From the cell containing the given text, extract its center point as [X, Y] coordinate. 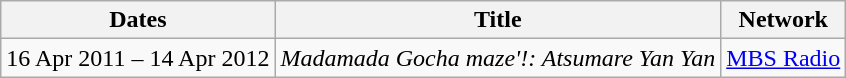
Dates [138, 20]
MBS Radio [784, 58]
Network [784, 20]
Title [498, 20]
Madamada Gocha maze'!: Atsumare Yan Yan [498, 58]
16 Apr 2011 – 14 Apr 2012 [138, 58]
